Extract the (x, y) coordinate from the center of the cell holding the provided text.  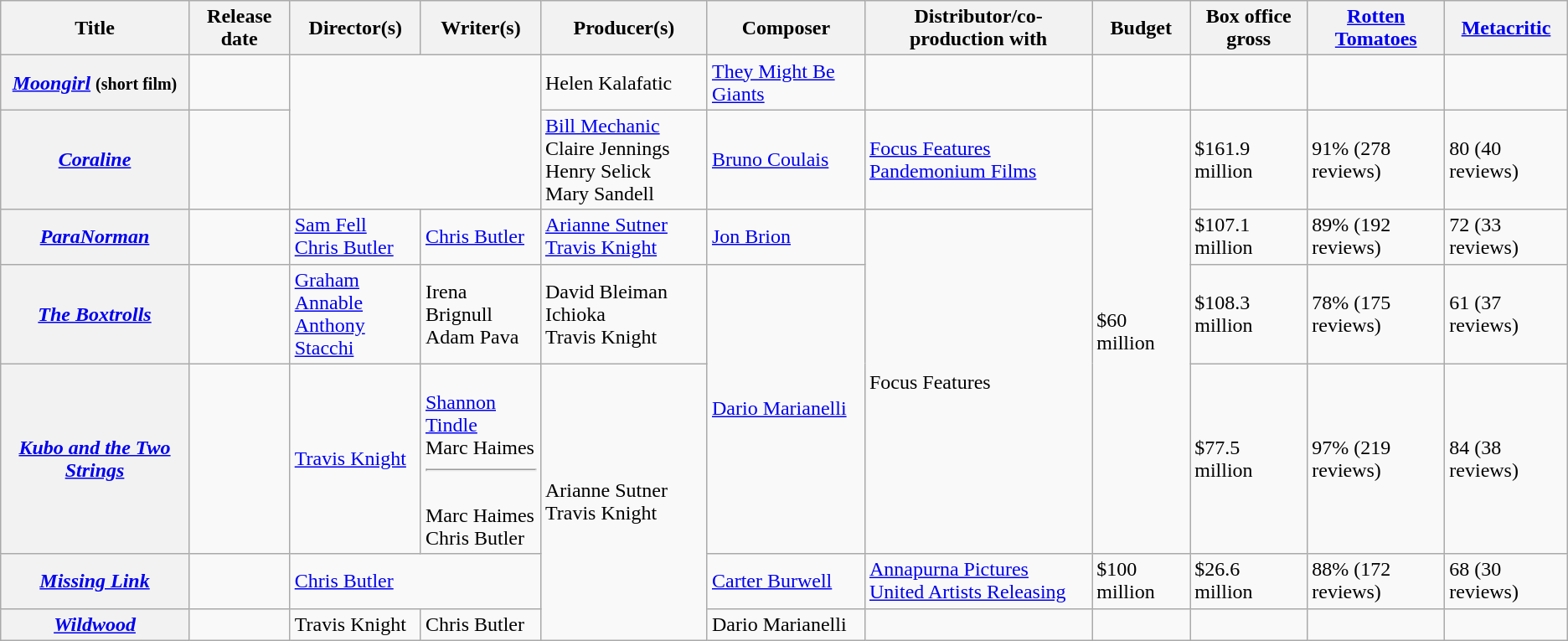
Annapurna PicturesUnited Artists Releasing (978, 582)
$161.9 million (1249, 159)
Missing Link (95, 582)
They Might Be Giants (786, 82)
$100 million (1141, 582)
David Bleiman IchiokaTravis Knight (623, 313)
Coraline (95, 159)
Writer(s) (481, 28)
Wildwood (95, 624)
Producer(s) (623, 28)
61 (37 reviews) (1506, 313)
72 (33 reviews) (1506, 236)
Rotten Tomatoes (1376, 28)
91% (278 reviews) (1376, 159)
ParaNorman (95, 236)
Metacritic (1506, 28)
Helen Kalafatic (623, 82)
Shannon TindleMarc HaimesMarc HaimesChris Butler (481, 459)
The Boxtrolls (95, 313)
Moongirl (short film) (95, 82)
Kubo and the Two Strings (95, 459)
68 (30 reviews) (1506, 582)
Release date (240, 28)
Title (95, 28)
Focus FeaturesPandemonium Films (978, 159)
84 (38 reviews) (1506, 459)
Graham AnnableAnthony Stacchi (355, 313)
$108.3 million (1249, 313)
Composer (786, 28)
Jon Brion (786, 236)
Bill MechanicClaire JenningsHenry SelickMary Sandell (623, 159)
Budget (1141, 28)
Carter Burwell (786, 582)
Distributor/co-production with (978, 28)
78% (175 reviews) (1376, 313)
80 (40 reviews) (1506, 159)
Irena BrignullAdam Pava (481, 313)
$107.1 million (1249, 236)
Sam FellChris Butler (355, 236)
$26.6 million (1249, 582)
$77.5 million (1249, 459)
97% (219 reviews) (1376, 459)
89% (192 reviews) (1376, 236)
Bruno Coulais (786, 159)
Focus Features (978, 382)
88% (172 reviews) (1376, 582)
$60 million (1141, 332)
Director(s) (355, 28)
Box office gross (1249, 28)
